Scan for the cell matching the given text and deliver its (X, Y) coordinate at center. 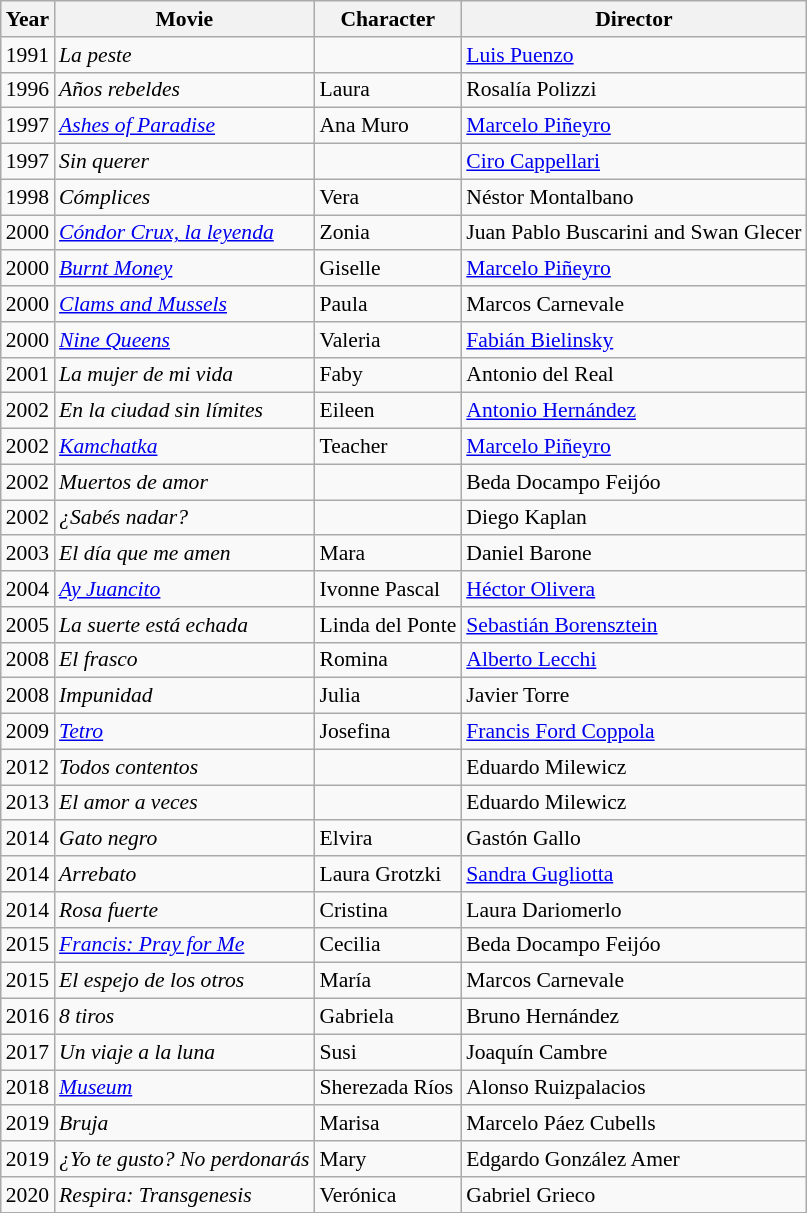
2009 (28, 732)
Cóndor Crux, la leyenda (184, 233)
2001 (28, 375)
La peste (184, 55)
Diego Kaplan (634, 518)
Respira: Transgenesis (184, 1195)
Vera (388, 197)
Museum (184, 1088)
El día que me amen (184, 554)
Ana Muro (388, 126)
Bruja (184, 1124)
2003 (28, 554)
La mujer de mi vida (184, 375)
Romina (388, 660)
Sherezada Ríos (388, 1088)
Movie (184, 19)
Sebastián Borensztein (634, 625)
María (388, 981)
Marisa (388, 1124)
2012 (28, 767)
El amor a veces (184, 803)
Francis Ford Coppola (634, 732)
Gabriel Grieco (634, 1195)
Edgardo González Amer (634, 1159)
Laura (388, 90)
Ay Juancito (184, 589)
2018 (28, 1088)
Burnt Money (184, 269)
Todos contentos (184, 767)
2017 (28, 1052)
1998 (28, 197)
Teacher (388, 447)
Gato negro (184, 839)
Antonio Hernández (634, 411)
Cecilia (388, 945)
Year (28, 19)
El espejo de los otros (184, 981)
Mara (388, 554)
Ashes of Paradise (184, 126)
Muertos de amor (184, 482)
Rosalía Polizzi (634, 90)
Eileen (388, 411)
Luis Puenzo (634, 55)
Alberto Lecchi (634, 660)
Un viaje a la luna (184, 1052)
1991 (28, 55)
¿Sabés nadar? (184, 518)
Francis: Pray for Me (184, 945)
Susi (388, 1052)
Clams and Mussels (184, 304)
El frasco (184, 660)
Laura Grotzki (388, 874)
Tetro (184, 732)
1996 (28, 90)
Paula (388, 304)
Alonso Ruizpalacios (634, 1088)
Giselle (388, 269)
Sin querer (184, 162)
Rosa fuerte (184, 910)
Valeria (388, 340)
2020 (28, 1195)
Marcelo Páez Cubells (634, 1124)
Néstor Montalbano (634, 197)
Fabián Bielinsky (634, 340)
Daniel Barone (634, 554)
2004 (28, 589)
En la ciudad sin límites (184, 411)
Sandra Gugliotta (634, 874)
Elvira (388, 839)
Ivonne Pascal (388, 589)
2005 (28, 625)
Gastón Gallo (634, 839)
8 tiros (184, 1017)
Mary (388, 1159)
Héctor Olivera (634, 589)
¿Yo te gusto? No perdonarás (184, 1159)
Julia (388, 696)
Verónica (388, 1195)
Nine Queens (184, 340)
Zonia (388, 233)
Juan Pablo Buscarini and Swan Glecer (634, 233)
Joaquín Cambre (634, 1052)
Cómplices (184, 197)
2013 (28, 803)
Laura Dariomerlo (634, 910)
2016 (28, 1017)
Faby (388, 375)
La suerte está echada (184, 625)
Cristina (388, 910)
Director (634, 19)
Linda del Ponte (388, 625)
Bruno Hernández (634, 1017)
Gabriela (388, 1017)
Josefina (388, 732)
Character (388, 19)
Antonio del Real (634, 375)
Arrebato (184, 874)
Años rebeldes (184, 90)
Ciro Cappellari (634, 162)
Javier Torre (634, 696)
Impunidad (184, 696)
Kamchatka (184, 447)
